Locate the cell with the specified text and output its (x, y) center coordinate. 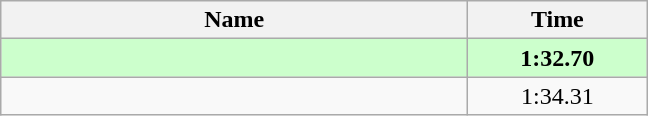
Time (558, 20)
Name (234, 20)
1:32.70 (558, 58)
1:34.31 (558, 96)
